Return [x, y] of the center of cell containing provided text 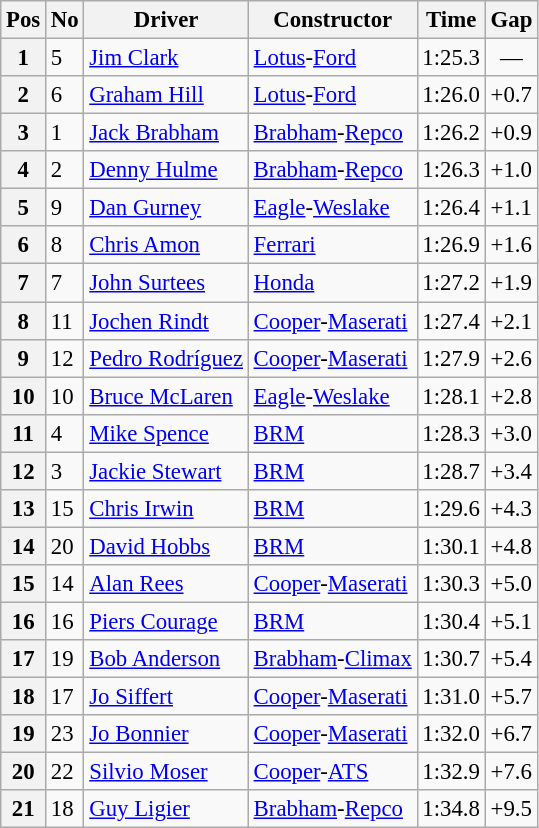
Jo Siffert [166, 697]
1:26.2 [451, 133]
Cooper-ATS [332, 772]
+3.4 [511, 471]
1:34.8 [451, 809]
Constructor [332, 20]
1:32.0 [451, 734]
Chris Irwin [166, 509]
+5.4 [511, 659]
Alan Rees [166, 584]
Time [451, 20]
+6.7 [511, 734]
1:30.4 [451, 621]
Pedro Rodríguez [166, 358]
+5.7 [511, 697]
Pos [24, 20]
1:28.1 [451, 396]
+2.6 [511, 358]
1:25.3 [451, 58]
22 [65, 772]
+7.6 [511, 772]
1:31.0 [451, 697]
1:27.2 [451, 283]
1:30.3 [451, 584]
+4.3 [511, 509]
Jackie Stewart [166, 471]
John Surtees [166, 283]
1:29.6 [451, 509]
+9.5 [511, 809]
Bruce McLaren [166, 396]
+1.0 [511, 170]
1:26.3 [451, 170]
Driver [166, 20]
Gap [511, 20]
Graham Hill [166, 95]
21 [24, 809]
Brabham-Climax [332, 659]
+1.1 [511, 208]
Guy Ligier [166, 809]
+5.0 [511, 584]
1:30.7 [451, 659]
1:26.9 [451, 245]
Chris Amon [166, 245]
+0.7 [511, 95]
No [65, 20]
1:28.3 [451, 433]
Bob Anderson [166, 659]
23 [65, 734]
Mike Spence [166, 433]
+2.8 [511, 396]
13 [24, 509]
+1.6 [511, 245]
Piers Courage [166, 621]
+0.9 [511, 133]
1:26.4 [451, 208]
— [511, 58]
1:27.4 [451, 321]
David Hobbs [166, 546]
+4.8 [511, 546]
+5.1 [511, 621]
Silvio Moser [166, 772]
Jo Bonnier [166, 734]
1:26.0 [451, 95]
Jack Brabham [166, 133]
1:32.9 [451, 772]
Jochen Rindt [166, 321]
1:27.9 [451, 358]
+1.9 [511, 283]
Denny Hulme [166, 170]
1:30.1 [451, 546]
+3.0 [511, 433]
Dan Gurney [166, 208]
Ferrari [332, 245]
1:28.7 [451, 471]
+2.1 [511, 321]
Honda [332, 283]
Jim Clark [166, 58]
